Return [X, Y] of the center of cell containing provided text 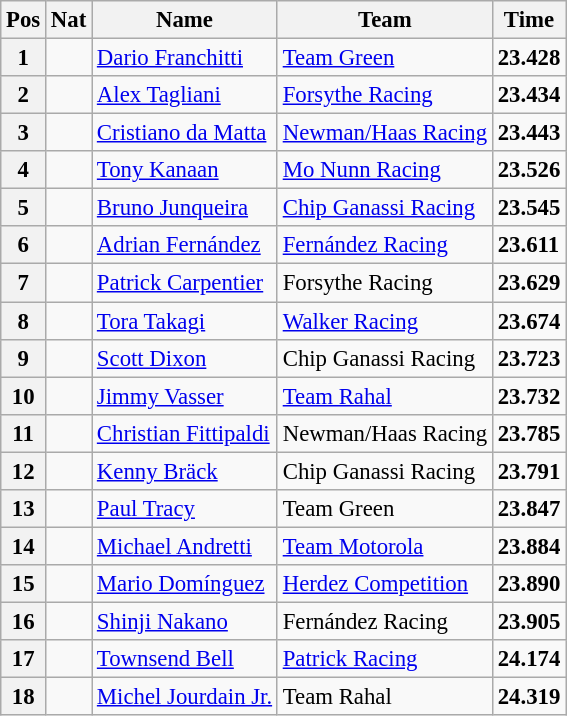
Dario Franchitti [185, 58]
23.905 [528, 621]
Herdez Competition [384, 584]
23.847 [528, 509]
7 [24, 283]
23.723 [528, 358]
14 [24, 546]
Adrian Fernández [185, 245]
4 [24, 170]
13 [24, 509]
Paul Tracy [185, 509]
Mario Domínguez [185, 584]
Team Motorola [384, 546]
9 [24, 358]
Nat [69, 20]
12 [24, 471]
23.434 [528, 95]
1 [24, 58]
24.319 [528, 697]
Team [384, 20]
Tora Takagi [185, 321]
15 [24, 584]
23.884 [528, 546]
23.545 [528, 208]
Name [185, 20]
23.791 [528, 471]
Shinji Nakano [185, 621]
Patrick Racing [384, 659]
5 [24, 208]
Pos [24, 20]
Cristiano da Matta [185, 133]
8 [24, 321]
24.174 [528, 659]
Tony Kanaan [185, 170]
23.674 [528, 321]
Kenny Bräck [185, 471]
6 [24, 245]
23.629 [528, 283]
Michael Andretti [185, 546]
Alex Tagliani [185, 95]
23.611 [528, 245]
16 [24, 621]
11 [24, 433]
Mo Nunn Racing [384, 170]
23.785 [528, 433]
23.526 [528, 170]
Christian Fittipaldi [185, 433]
Time [528, 20]
Bruno Junqueira [185, 208]
Michel Jourdain Jr. [185, 697]
23.443 [528, 133]
2 [24, 95]
23.890 [528, 584]
10 [24, 396]
18 [24, 697]
Townsend Bell [185, 659]
Scott Dixon [185, 358]
23.428 [528, 58]
3 [24, 133]
Patrick Carpentier [185, 283]
Jimmy Vasser [185, 396]
Walker Racing [384, 321]
17 [24, 659]
23.732 [528, 396]
